From the cell containing the given text, extract its center point as (x, y) coordinate. 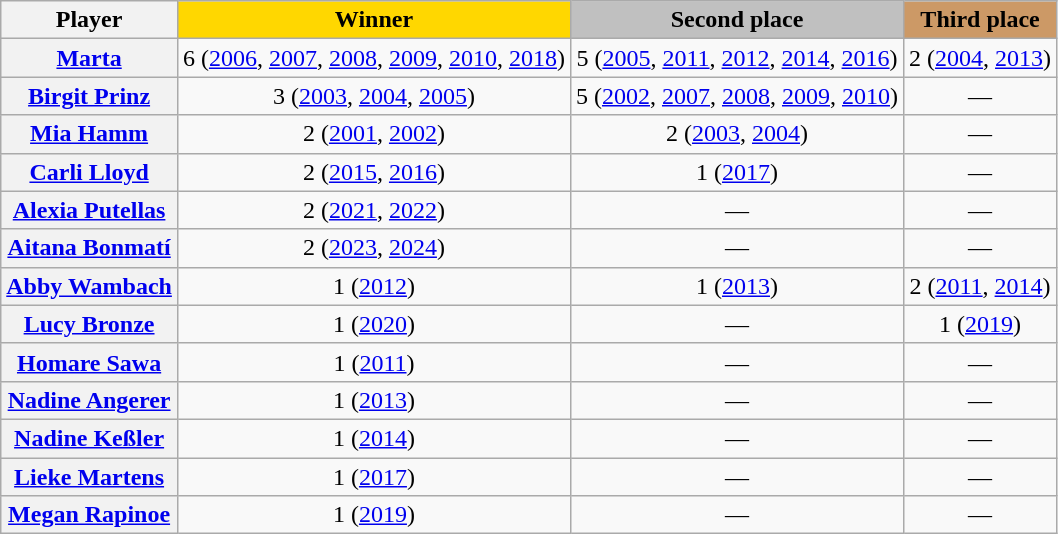
Marta (90, 58)
Alexia Putellas (90, 210)
1 (2020) (374, 324)
2 (2011, 2014) (980, 286)
2 (2004, 2013) (980, 58)
Winner (374, 20)
Homare Sawa (90, 362)
2 (2003, 2004) (736, 134)
3 (2003, 2004, 2005) (374, 96)
Carli Lloyd (90, 172)
2 (2001, 2002) (374, 134)
Nadine Angerer (90, 400)
1 (2012) (374, 286)
Lucy Bronze (90, 324)
2 (2023, 2024) (374, 248)
Birgit Prinz (90, 96)
1 (2014) (374, 438)
2 (2015, 2016) (374, 172)
Third place (980, 20)
Lieke Martens (90, 477)
Second place (736, 20)
2 (2021, 2022) (374, 210)
Abby Wambach (90, 286)
Aitana Bonmatí (90, 248)
Player (90, 20)
Nadine Keßler (90, 438)
1 (2011) (374, 362)
Mia Hamm (90, 134)
Megan Rapinoe (90, 515)
6 (2006, 2007, 2008, 2009, 2010, 2018) (374, 58)
5 (2002, 2007, 2008, 2009, 2010) (736, 96)
5 (2005, 2011, 2012, 2014, 2016) (736, 58)
